Identify which cell holds the provided text, then report its [X, Y] central coordinate. 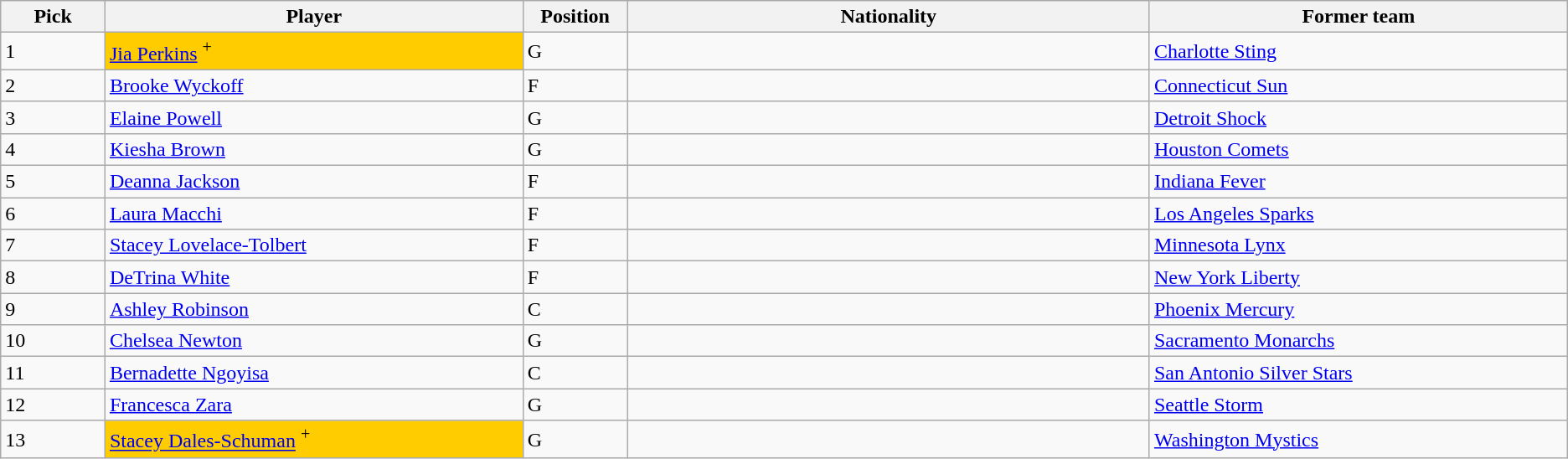
13 [54, 439]
12 [54, 405]
Phoenix Mercury [1359, 309]
Minnesota Lynx [1359, 245]
Player [313, 17]
San Antonio Silver Stars [1359, 373]
Position [575, 17]
Los Angeles Sparks [1359, 214]
Pick [54, 17]
7 [54, 245]
Francesca Zara [313, 405]
Charlotte Sting [1359, 52]
8 [54, 277]
Former team [1359, 17]
3 [54, 117]
1 [54, 52]
Jia Perkins + [313, 52]
Bernadette Ngoyisa [313, 373]
Chelsea Newton [313, 341]
9 [54, 309]
Seattle Storm [1359, 405]
Detroit Shock [1359, 117]
Stacey Dales-Schuman + [313, 439]
11 [54, 373]
2 [54, 85]
Ashley Robinson [313, 309]
5 [54, 182]
Laura Macchi [313, 214]
10 [54, 341]
New York Liberty [1359, 277]
Washington Mystics [1359, 439]
Connecticut Sun [1359, 85]
Elaine Powell [313, 117]
Brooke Wyckoff [313, 85]
DeTrina White [313, 277]
6 [54, 214]
Houston Comets [1359, 149]
Kiesha Brown [313, 149]
Deanna Jackson [313, 182]
Indiana Fever [1359, 182]
Stacey Lovelace-Tolbert [313, 245]
Sacramento Monarchs [1359, 341]
4 [54, 149]
Nationality [888, 17]
